Output the [x, y] coordinate of the center of the cell containing the given text.  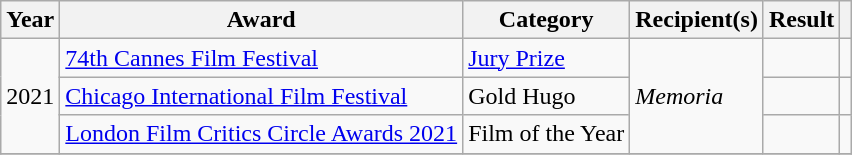
Gold Hugo [546, 96]
Jury Prize [546, 58]
Result [801, 20]
2021 [30, 96]
Year [30, 20]
London Film Critics Circle Awards 2021 [262, 134]
Category [546, 20]
Chicago International Film Festival [262, 96]
74th Cannes Film Festival [262, 58]
Memoria [697, 96]
Recipient(s) [697, 20]
Film of the Year [546, 134]
Award [262, 20]
